Return (x, y) of the center of cell containing provided text 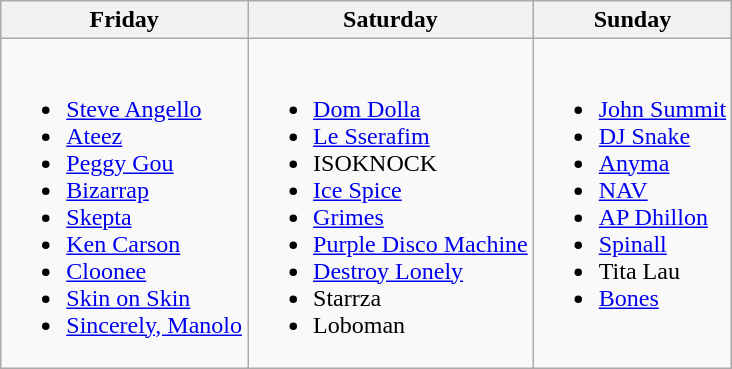
Sunday (632, 20)
Steve AngelloAteezPeggy GouBizarrapSkeptaKen CarsonClooneeSkin on SkinSincerely, Manolo (124, 204)
Saturday (391, 20)
Friday (124, 20)
John SummitDJ SnakeAnymaNAVAP DhillonSpinallTita LauBones (632, 204)
Dom DollaLe SserafimISOKNOCKIce SpiceGrimesPurple Disco MachineDestroy LonelyStarrzaLoboman (391, 204)
